Provide the [x, y] coordinate of the cell's center where the given text is located.  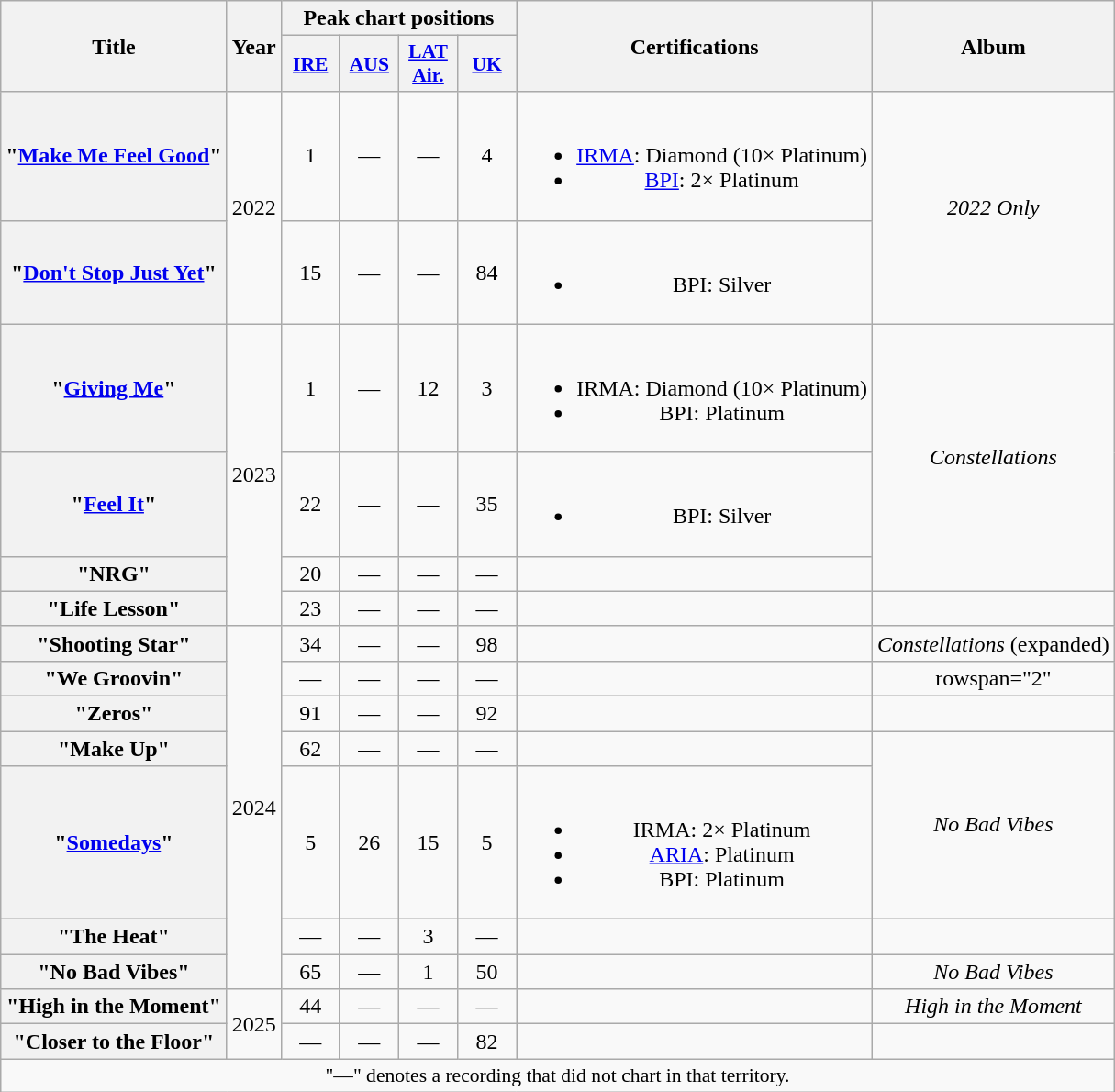
"The Heat" [114, 937]
"Don't Stop Just Yet" [114, 272]
Certifications [695, 46]
IRMA: Diamond (10× Platinum)BPI: Platinum [695, 388]
84 [487, 272]
IRE [310, 64]
2025 [253, 1024]
"NRG" [114, 574]
LATAir. [428, 64]
98 [487, 643]
"High in the Moment" [114, 1007]
"Closer to the Floor" [114, 1042]
62 [310, 748]
Album [994, 46]
"No Bad Vibes" [114, 972]
"Giving Me" [114, 388]
12 [428, 388]
2022 Only [994, 207]
"Somedays" [114, 842]
Constellations (expanded) [994, 643]
4 [487, 156]
2022 [253, 207]
35 [487, 505]
26 [369, 842]
"Make Up" [114, 748]
92 [487, 713]
AUS [369, 64]
Year [253, 46]
"Zeros" [114, 713]
rowspan="2" [994, 678]
"Feel It" [114, 505]
20 [310, 574]
IRMA: 2× PlatinumARIA: PlatinumBPI: Platinum [695, 842]
2024 [253, 808]
50 [487, 972]
82 [487, 1042]
"Make Me Feel Good" [114, 156]
34 [310, 643]
"—" denotes a recording that did not chart in that territory. [558, 1075]
"Shooting Star" [114, 643]
Title [114, 46]
Constellations [994, 457]
2023 [253, 475]
23 [310, 608]
91 [310, 713]
High in the Moment [994, 1007]
22 [310, 505]
IRMA: Diamond (10× Platinum)BPI: 2× Platinum [695, 156]
65 [310, 972]
44 [310, 1007]
"Life Lesson" [114, 608]
"We Groovin" [114, 678]
UK [487, 64]
Peak chart positions [398, 18]
